Capture the cell that displays the provided text and extract its [x, y] central coordinate. 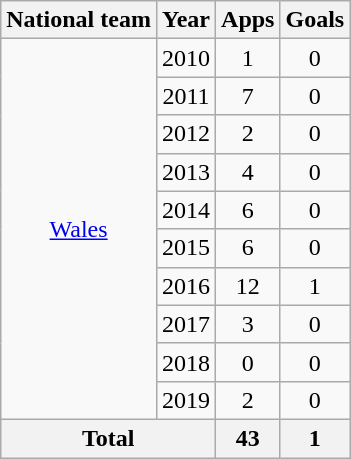
3 [248, 324]
2018 [186, 362]
43 [248, 438]
2012 [186, 134]
2016 [186, 286]
7 [248, 96]
Goals [315, 20]
National team [79, 20]
4 [248, 172]
2010 [186, 58]
2011 [186, 96]
2019 [186, 400]
Year [186, 20]
Wales [79, 230]
12 [248, 286]
2014 [186, 210]
Apps [248, 20]
2015 [186, 248]
2017 [186, 324]
2013 [186, 172]
Total [108, 438]
